Return (X, Y) of the center of cell containing provided text 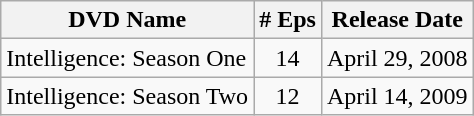
April 14, 2009 (397, 96)
# Eps (288, 20)
Release Date (397, 20)
12 (288, 96)
Intelligence: Season One (128, 58)
DVD Name (128, 20)
14 (288, 58)
Intelligence: Season Two (128, 96)
April 29, 2008 (397, 58)
